From the cell containing the given text, extract its center point as [X, Y] coordinate. 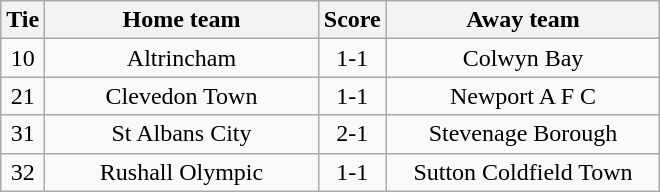
31 [23, 134]
Away team [523, 20]
Newport A F C [523, 96]
21 [23, 96]
2-1 [352, 134]
10 [23, 58]
Rushall Olympic [182, 172]
Colwyn Bay [523, 58]
Stevenage Borough [523, 134]
Home team [182, 20]
St Albans City [182, 134]
Tie [23, 20]
Sutton Coldfield Town [523, 172]
Altrincham [182, 58]
Score [352, 20]
Clevedon Town [182, 96]
32 [23, 172]
